Output the (X, Y) coordinate of the center of the cell containing the given text.  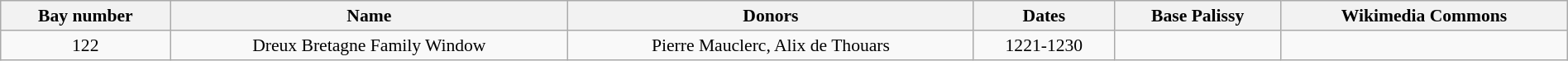
Dreux Bretagne Family Window (369, 45)
Wikimedia Commons (1424, 16)
Dates (1044, 16)
Pierre Mauclerc, Alix de Thouars (771, 45)
Base Palissy (1198, 16)
Name (369, 16)
Bay number (86, 16)
Donors (771, 16)
122 (86, 45)
1221-1230 (1044, 45)
